Capture the cell that displays the provided text and extract its (x, y) central coordinate. 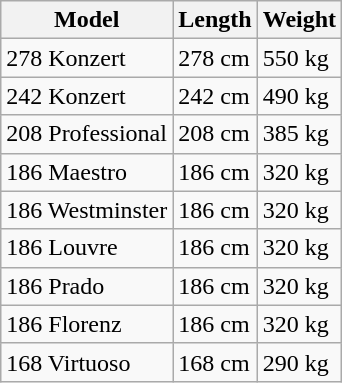
186 Westminster (87, 210)
186 Maestro (87, 172)
168 cm (215, 362)
168 Virtuoso (87, 362)
385 kg (299, 134)
550 kg (299, 58)
Model (87, 20)
242 Konzert (87, 96)
208 cm (215, 134)
186 Louvre (87, 248)
278 cm (215, 58)
242 cm (215, 96)
278 Konzert (87, 58)
490 kg (299, 96)
186 Prado (87, 286)
290 kg (299, 362)
Weight (299, 20)
186 Florenz (87, 324)
208 Professional (87, 134)
Length (215, 20)
